From the cell containing the given text, extract its center point as [X, Y] coordinate. 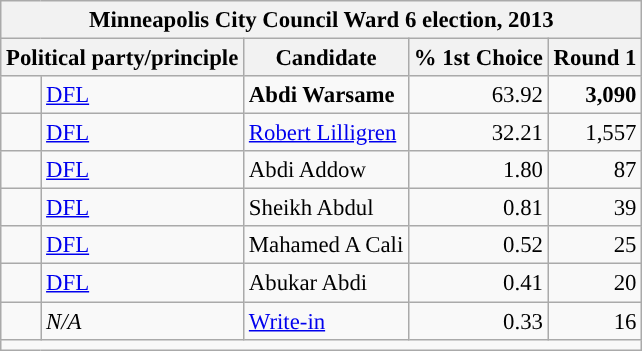
32.21 [479, 133]
Minneapolis City Council Ward 6 election, 2013 [322, 20]
Abdi Warsame [326, 95]
63.92 [479, 95]
Candidate [326, 58]
Robert Lilligren [326, 133]
0.33 [479, 321]
Abdi Addow [326, 170]
Round 1 [595, 58]
25 [595, 245]
1.80 [479, 170]
Mahamed A Cali [326, 245]
Abukar Abdi [326, 283]
0.52 [479, 245]
16 [595, 321]
Political party/principle [122, 58]
87 [595, 170]
3,090 [595, 95]
0.81 [479, 208]
20 [595, 283]
% 1st Choice [479, 58]
N/A [142, 321]
39 [595, 208]
Write-in [326, 321]
0.41 [479, 283]
1,557 [595, 133]
Sheikh Abdul [326, 208]
